Pinpoint the cell where the given text exists, returning its (X, Y) midpoint coordinate. 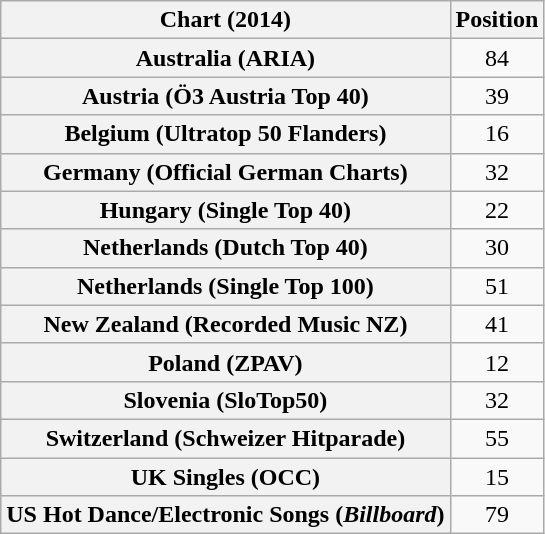
30 (497, 248)
84 (497, 58)
41 (497, 324)
22 (497, 210)
New Zealand (Recorded Music NZ) (226, 324)
39 (497, 96)
Belgium (Ultratop 50 Flanders) (226, 134)
15 (497, 477)
12 (497, 362)
Netherlands (Dutch Top 40) (226, 248)
Germany (Official German Charts) (226, 172)
Hungary (Single Top 40) (226, 210)
Austria (Ö3 Austria Top 40) (226, 96)
Switzerland (Schweizer Hitparade) (226, 438)
Chart (2014) (226, 20)
Position (497, 20)
16 (497, 134)
79 (497, 515)
51 (497, 286)
UK Singles (OCC) (226, 477)
Slovenia (SloTop50) (226, 400)
US Hot Dance/Electronic Songs (Billboard) (226, 515)
55 (497, 438)
Netherlands (Single Top 100) (226, 286)
Australia (ARIA) (226, 58)
Poland (ZPAV) (226, 362)
